Detect which cell encompasses the target text, then output its [X, Y] center coordinate. 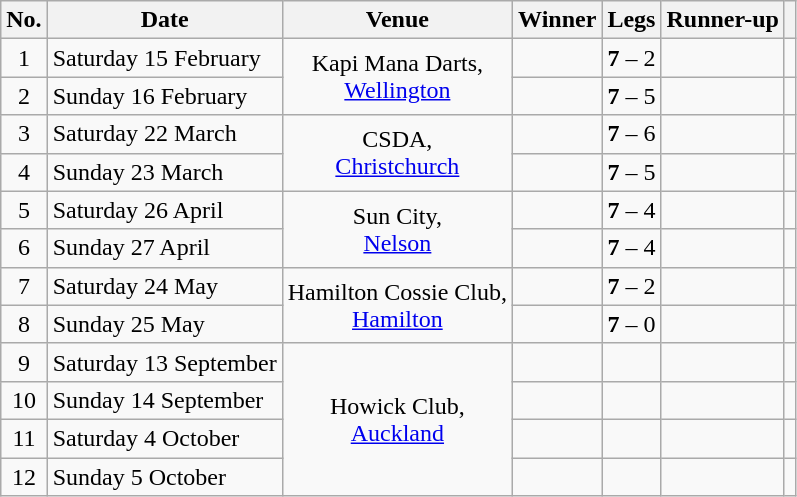
Venue [397, 20]
Sunday 5 October [164, 477]
Sunday 23 March [164, 172]
CSDA, Christchurch [397, 153]
Saturday 22 March [164, 134]
9 [24, 362]
Saturday 13 September [164, 362]
Saturday 15 February [164, 58]
Legs [632, 20]
Sunday 14 September [164, 400]
Howick Club, Auckland [397, 419]
7 – 6 [632, 134]
No. [24, 20]
12 [24, 477]
Saturday 26 April [164, 210]
3 [24, 134]
7 [24, 286]
6 [24, 248]
Sunday 16 February [164, 96]
Saturday 24 May [164, 286]
4 [24, 172]
Sun City, Nelson [397, 229]
2 [24, 96]
Winner [558, 20]
Sunday 25 May [164, 324]
8 [24, 324]
Runner-up [723, 20]
1 [24, 58]
5 [24, 210]
10 [24, 400]
11 [24, 438]
Hamilton Cossie Club, Hamilton [397, 305]
Sunday 27 April [164, 248]
Date [164, 20]
Saturday 4 October [164, 438]
7 – 0 [632, 324]
Kapi Mana Darts, Wellington [397, 77]
